From the cell containing the given text, extract its center point as [x, y] coordinate. 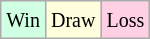
Loss [126, 20]
Draw [72, 20]
Win [24, 20]
